Detect which cell encompasses the target text, then output its (x, y) center coordinate. 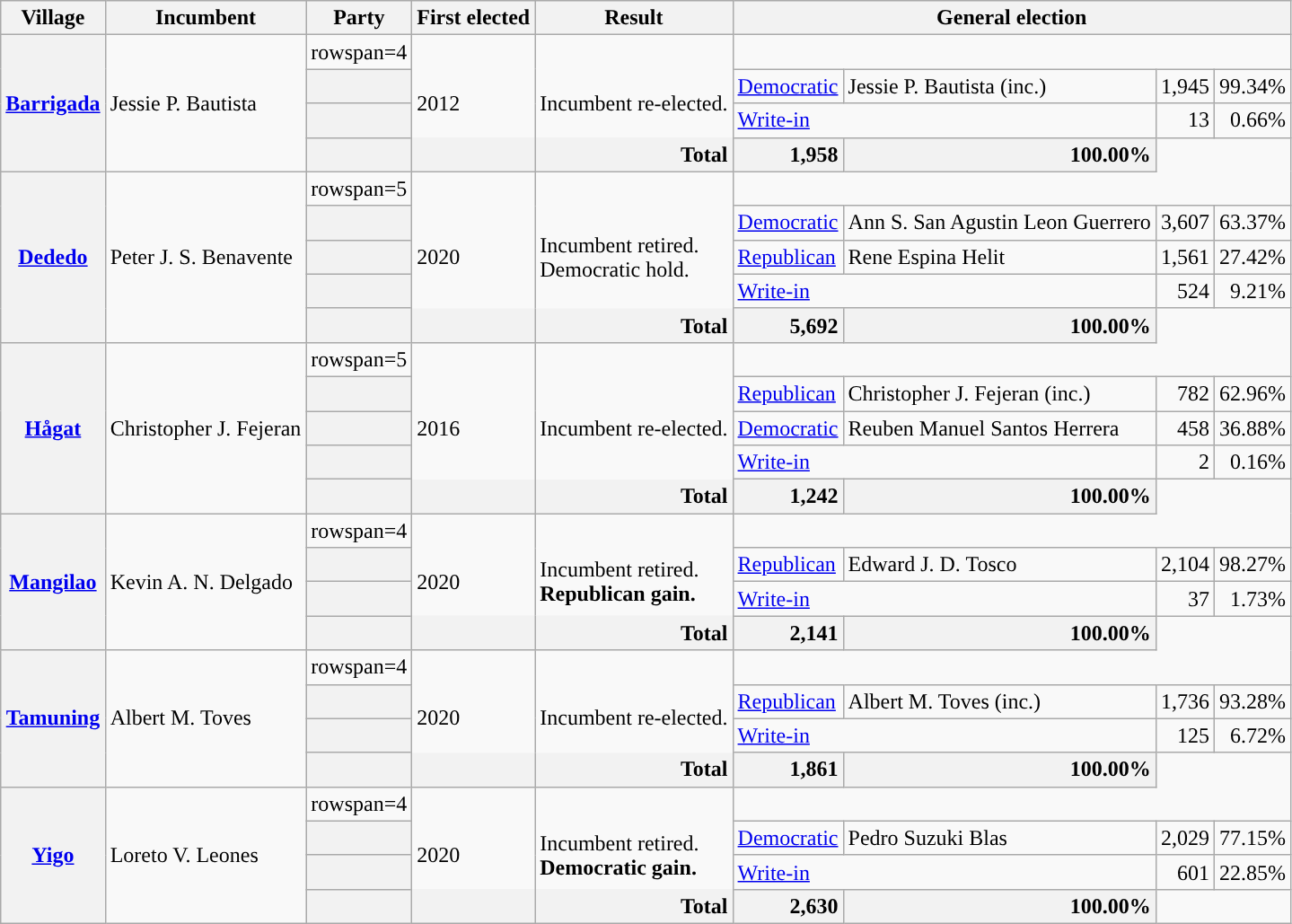
9.21% (1252, 291)
99.34% (1252, 86)
1.73% (1252, 599)
13 (1185, 120)
Barrigada (53, 103)
27.42% (1252, 257)
458 (1185, 428)
63.37% (1252, 223)
Hågat (53, 427)
2,141 (788, 633)
Jessie P. Bautista (206, 103)
2016 (474, 427)
0.66% (1252, 120)
Albert M. Toves (206, 718)
782 (1185, 393)
Mangilao (53, 582)
General election (1011, 18)
524 (1185, 291)
0.16% (1252, 462)
Christopher J. Fejeran (206, 427)
Reuben Manuel Santos Herrera (999, 428)
Loreto V. Leones (206, 855)
601 (1185, 872)
1,242 (788, 497)
Village (53, 18)
2,630 (788, 906)
1,736 (1185, 701)
1,945 (1185, 86)
Ann S. San Agustin Leon Guerrero (999, 223)
37 (1185, 599)
Yigo (53, 855)
First elected (474, 18)
125 (1185, 735)
2,029 (1185, 838)
1,958 (788, 154)
1,861 (788, 770)
Edward J. D. Tosco (999, 565)
Result (634, 18)
2012 (474, 103)
22.85% (1252, 872)
Kevin A. N. Delgado (206, 582)
Peter J. S. Benavente (206, 257)
Dededo (53, 257)
Incumbent retired.Democratic gain. (634, 855)
Albert M. Toves (inc.) (999, 701)
Rene Espina Helit (999, 257)
Incumbent retired.Republican gain. (634, 582)
1,561 (1185, 257)
3,607 (1185, 223)
5,692 (788, 325)
Incumbent retired.Democratic hold. (634, 257)
Party (359, 18)
Tamuning (53, 718)
36.88% (1252, 428)
2 (1185, 462)
98.27% (1252, 565)
6.72% (1252, 735)
Pedro Suzuki Blas (999, 838)
93.28% (1252, 701)
Incumbent (206, 18)
Christopher J. Fejeran (inc.) (999, 393)
77.15% (1252, 838)
2,104 (1185, 565)
Jessie P. Bautista (inc.) (999, 86)
62.96% (1252, 393)
